For the text-containing cell, return its midpoint in [X, Y] coordinate format. 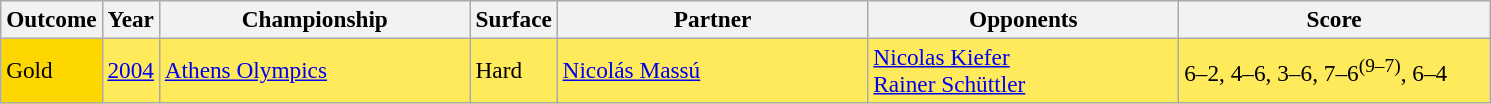
Hard [514, 70]
Opponents [1024, 19]
Partner [712, 19]
Outcome [52, 19]
6–2, 4–6, 3–6, 7–6(9–7), 6–4 [1334, 70]
Gold [52, 70]
Nicolás Massú [712, 70]
Year [130, 19]
Nicolas Kiefer Rainer Schüttler [1024, 70]
Surface [514, 19]
Athens Olympics [314, 70]
Score [1334, 19]
2004 [130, 70]
Championship [314, 19]
